Identify which cell holds the provided text, then report its (X, Y) central coordinate. 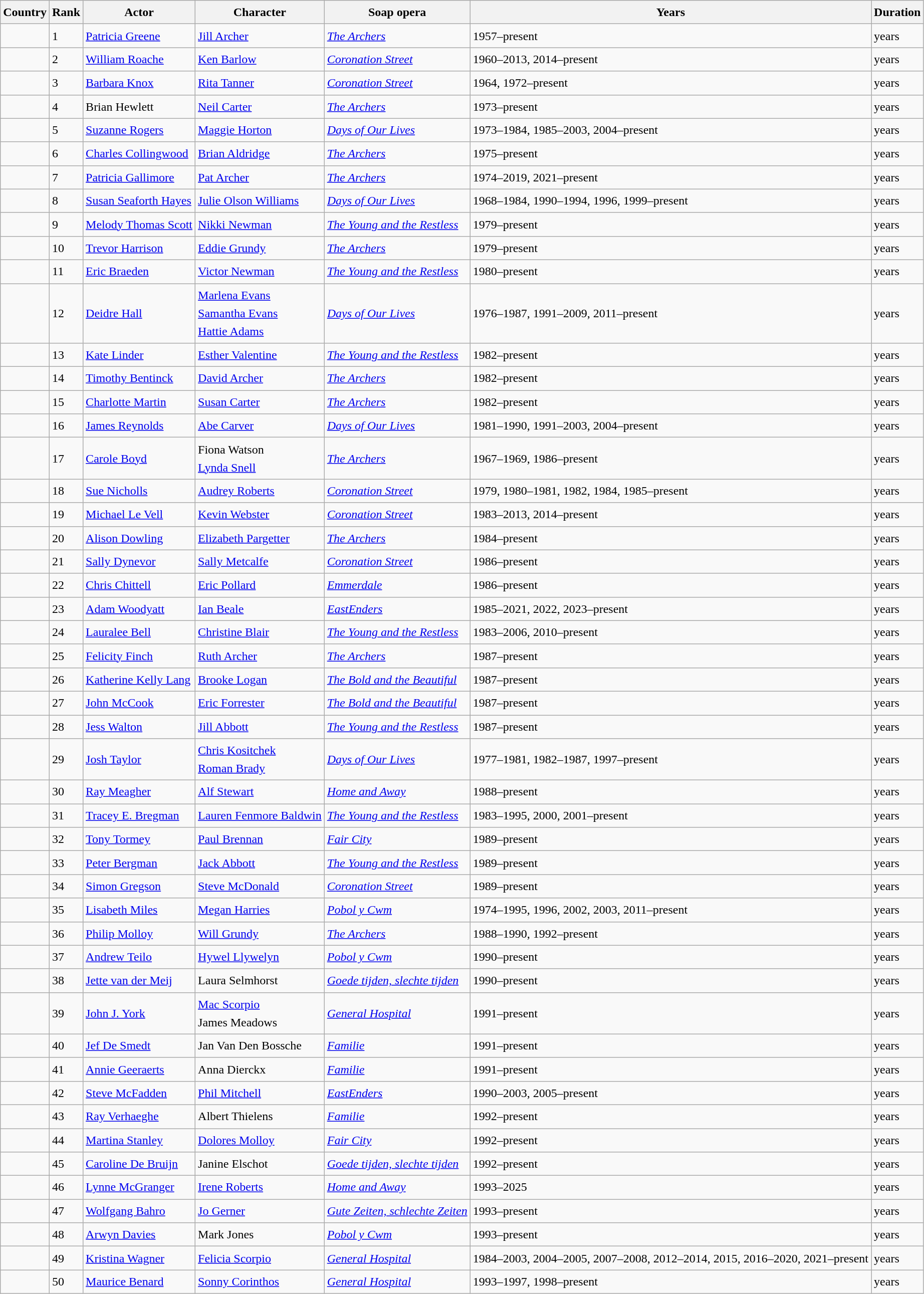
15 (66, 402)
Michael Le Vell (139, 514)
1 (66, 36)
36 (66, 933)
Timothy Bentinck (139, 379)
Sally Dynevor (139, 561)
Nikki Newman (260, 225)
Christine Blair (260, 632)
1967–1969, 1986–present (670, 458)
Martina Stanley (139, 1141)
Jack Abbott (260, 863)
Lauralee Bell (139, 632)
Phil Mitchell (260, 1093)
Suzanne Rogers (139, 130)
Steve McFadden (139, 1093)
Katherine Kelly Lang (139, 680)
Kevin Webster (260, 514)
18 (66, 491)
Hywel Llywelyn (260, 957)
7 (66, 177)
Deidre Hall (139, 314)
1993–2025 (670, 1188)
1964, 1972–present (670, 83)
Emmerdale (397, 585)
1988–present (670, 792)
35 (66, 910)
Ken Barlow (260, 59)
Arwyn Davies (139, 1235)
Fiona WatsonLynda Snell (260, 458)
1988–1990, 1992–present (670, 933)
Ruth Archer (260, 656)
Maggie Horton (260, 130)
5 (66, 130)
Sonny Corinthos (260, 1282)
16 (66, 426)
6 (66, 153)
Tony Tormey (139, 839)
Pat Archer (260, 177)
Felicity Finch (139, 656)
2 (66, 59)
Jill Archer (260, 36)
49 (66, 1258)
46 (66, 1188)
Alison Dowling (139, 538)
Elizabeth Pargetter (260, 538)
Annie Geeraerts (139, 1069)
Ray Meagher (139, 792)
17 (66, 458)
Wolfgang Bahro (139, 1211)
Susan Carter (260, 402)
Eddie Grundy (260, 248)
44 (66, 1141)
1990–2003, 2005–present (670, 1093)
1960–2013, 2014–present (670, 59)
Kate Linder (139, 355)
Kristina Wagner (139, 1258)
Jill Abbott (260, 727)
1973–1984, 1985–2003, 2004–present (670, 130)
1983–1995, 2000, 2001–present (670, 816)
48 (66, 1235)
42 (66, 1093)
Lynne McGranger (139, 1188)
Patricia Greene (139, 36)
41 (66, 1069)
Barbara Knox (139, 83)
Charles Collingwood (139, 153)
Jess Walton (139, 727)
Jef De Smedt (139, 1045)
1979, 1980–1981, 1982, 1984, 1985–present (670, 491)
30 (66, 792)
John J. York (139, 1013)
David Archer (260, 379)
Actor (139, 12)
Chris Chittell (139, 585)
Lisabeth Miles (139, 910)
James Reynolds (139, 426)
Marlena EvansSamantha EvansHattie Adams (260, 314)
Rank (66, 12)
Jan Van Den Bossche (260, 1045)
Jo Gerner (260, 1211)
10 (66, 248)
1984–present (670, 538)
Neil Carter (260, 106)
Maurice Benard (139, 1282)
Ian Beale (260, 608)
1980–present (670, 272)
43 (66, 1117)
34 (66, 886)
Megan Harries (260, 910)
Eric Pollard (260, 585)
23 (66, 608)
Carole Boyd (139, 458)
26 (66, 680)
Duration (897, 12)
Victor Newman (260, 272)
25 (66, 656)
Peter Bergman (139, 863)
Audrey Roberts (260, 491)
4 (66, 106)
Charlotte Martin (139, 402)
Sally Metcalfe (260, 561)
Esther Valentine (260, 355)
Andrew Teilo (139, 957)
Alf Stewart (260, 792)
Steve McDonald (260, 886)
14 (66, 379)
Jette van der Meij (139, 980)
Ray Verhaeghe (139, 1117)
8 (66, 200)
Years (670, 12)
1973–present (670, 106)
39 (66, 1013)
1974–2019, 2021–present (670, 177)
Lauren Fenmore Baldwin (260, 816)
William Roache (139, 59)
Adam Woodyatt (139, 608)
Character (260, 12)
Simon Gregson (139, 886)
Trevor Harrison (139, 248)
Melody Thomas Scott (139, 225)
Mac ScorpioJames Meadows (260, 1013)
Brian Hewlett (139, 106)
21 (66, 561)
50 (66, 1282)
Anna Dierckx (260, 1069)
Brian Aldridge (260, 153)
13 (66, 355)
Soap opera (397, 12)
1983–2013, 2014–present (670, 514)
Country (25, 12)
1985–2021, 2022, 2023–present (670, 608)
Will Grundy (260, 933)
3 (66, 83)
Josh Taylor (139, 760)
1993–1997, 1998–present (670, 1282)
Albert Thielens (260, 1117)
29 (66, 760)
1974–1995, 1996, 2002, 2003, 2011–present (670, 910)
John McCook (139, 703)
Mark Jones (260, 1235)
1984–2003, 2004–2005, 2007–2008, 2012–2014, 2015, 2016–2020, 2021–present (670, 1258)
24 (66, 632)
1983–2006, 2010–present (670, 632)
Eric Forrester (260, 703)
32 (66, 839)
Caroline De Bruijn (139, 1164)
38 (66, 980)
45 (66, 1164)
47 (66, 1211)
Laura Selmhorst (260, 980)
Dolores Molloy (260, 1141)
31 (66, 816)
Rita Tanner (260, 83)
11 (66, 272)
12 (66, 314)
Brooke Logan (260, 680)
9 (66, 225)
1981–1990, 1991–2003, 2004–present (670, 426)
Abe Carver (260, 426)
Paul Brennan (260, 839)
33 (66, 863)
37 (66, 957)
40 (66, 1045)
Felicia Scorpio (260, 1258)
20 (66, 538)
Irene Roberts (260, 1188)
19 (66, 514)
Gute Zeiten, schlechte Zeiten (397, 1211)
Julie Olson Williams (260, 200)
Susan Seaforth Hayes (139, 200)
1976–1987, 1991–2009, 2011–present (670, 314)
Janine Elschot (260, 1164)
Chris KositchekRoman Brady (260, 760)
1968–1984, 1990–1994, 1996, 1999–present (670, 200)
Patricia Gallimore (139, 177)
1975–present (670, 153)
1977–1981, 1982–1987, 1997–present (670, 760)
Sue Nicholls (139, 491)
Eric Braeden (139, 272)
1957–present (670, 36)
22 (66, 585)
Tracey E. Bregman (139, 816)
Philip Molloy (139, 933)
28 (66, 727)
27 (66, 703)
